Determine the (x, y) coordinate at the center of the cell enclosing the given text.  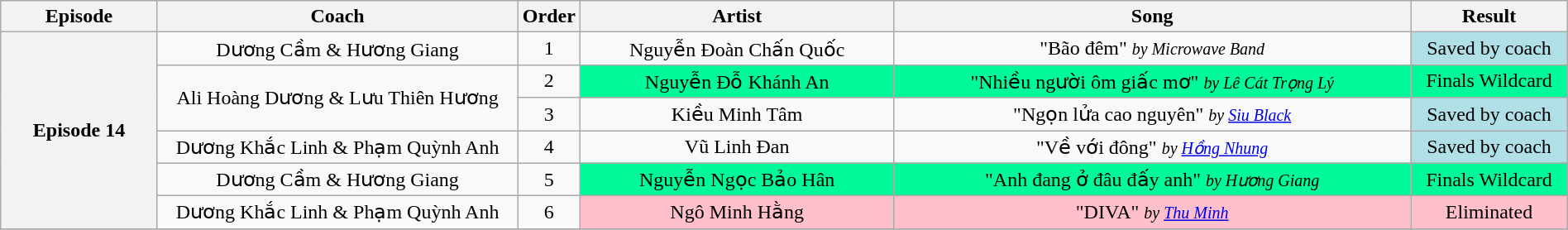
Song (1153, 17)
"Ngọn lửa cao nguyên" by Siu Black (1153, 114)
Order (549, 17)
Ngô Minh Hằng (738, 213)
Episode 14 (79, 131)
5 (549, 180)
2 (549, 81)
"DIVA" by Thu Minh (1153, 213)
6 (549, 213)
"Bão đêm" by Microwave Band (1153, 49)
4 (549, 147)
Artist (738, 17)
Episode (79, 17)
1 (549, 49)
3 (549, 114)
Nguyễn Đỗ Khánh An (738, 81)
Coach (337, 17)
"Về với đông" by Hồng Nhung (1153, 147)
Kiều Minh Tâm (738, 114)
Ali Hoàng Dương & Lưu Thiên Hương (337, 98)
Vũ Linh Đan (738, 147)
Nguyễn Đoàn Chấn Quốc (738, 49)
"Anh đang ở đâu đấy anh" by Hương Giang (1153, 180)
Eliminated (1489, 213)
Nguyễn Ngọc Bảo Hân (738, 180)
"Nhiều người ôm giấc mơ" by Lê Cát Trọng Lý (1153, 81)
Result (1489, 17)
